Determine the (x, y) coordinate at the center of the cell enclosing the given text.  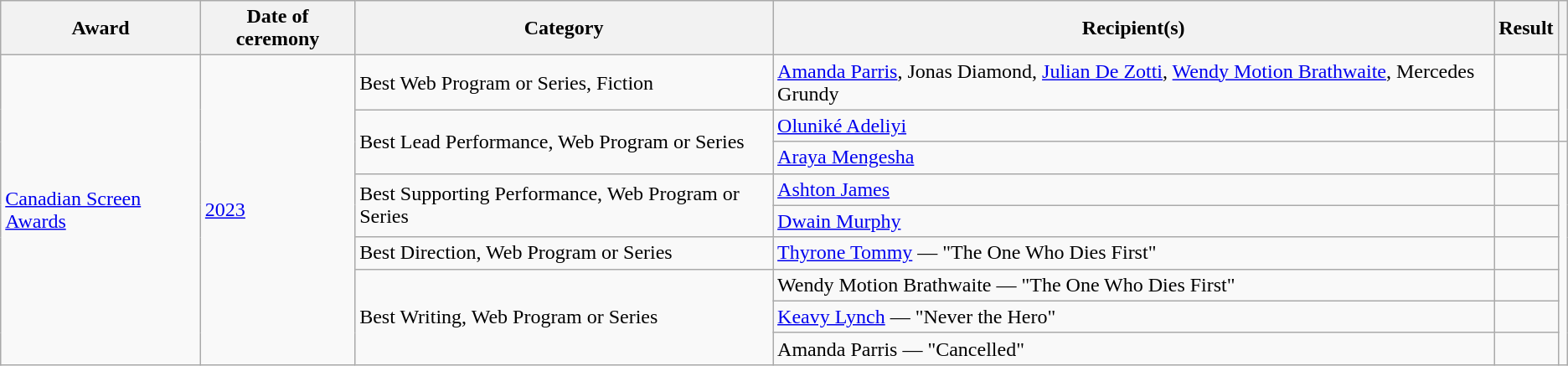
Keavy Lynch — "Never the Hero" (1134, 317)
Ashton James (1134, 189)
Best Lead Performance, Web Program or Series (565, 142)
Wendy Motion Brathwaite — "The One Who Dies First" (1134, 285)
Best Web Program or Series, Fiction (565, 82)
Best Writing, Web Program or Series (565, 317)
Canadian Screen Awards (101, 210)
Oluniké Adeliyi (1134, 126)
Thyrone Tommy — "The One Who Dies First" (1134, 253)
Award (101, 28)
Amanda Parris, Jonas Diamond, Julian De Zotti, Wendy Motion Brathwaite, Mercedes Grundy (1134, 82)
Recipient(s) (1134, 28)
Amanda Parris — "Cancelled" (1134, 348)
Best Supporting Performance, Web Program or Series (565, 205)
Araya Mengesha (1134, 157)
2023 (277, 210)
Dwain Murphy (1134, 221)
Category (565, 28)
Date of ceremony (277, 28)
Result (1526, 28)
Best Direction, Web Program or Series (565, 253)
